Capture the cell that displays the provided text and extract its (X, Y) central coordinate. 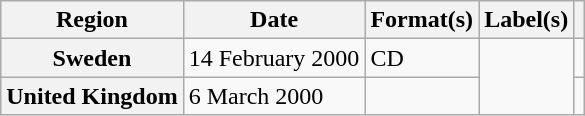
United Kingdom (92, 96)
Region (92, 20)
14 February 2000 (274, 58)
Date (274, 20)
Format(s) (422, 20)
CD (422, 58)
6 March 2000 (274, 96)
Label(s) (526, 20)
Sweden (92, 58)
